Search for the cell housing the specified text and yield its [X, Y] center coordinate. 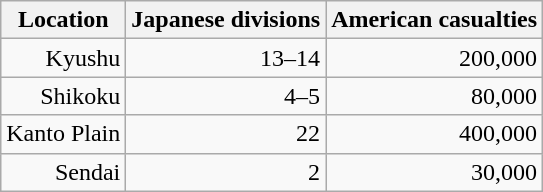
2 [226, 172]
30,000 [434, 172]
Kanto Plain [64, 134]
80,000 [434, 96]
Sendai [64, 172]
Location [64, 20]
400,000 [434, 134]
Japanese divisions [226, 20]
American casualties [434, 20]
Kyushu [64, 58]
4–5 [226, 96]
200,000 [434, 58]
22 [226, 134]
13–14 [226, 58]
Shikoku [64, 96]
